Return (x, y) of the center of cell containing provided text 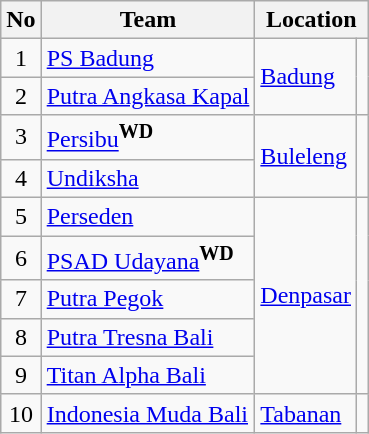
3 (21, 138)
5 (21, 217)
Tabanan (306, 413)
Perseden (148, 217)
Location (312, 20)
Badung (306, 77)
Undiksha (148, 178)
Putra Tresna Bali (148, 337)
4 (21, 178)
PSAD UdayanaWD (148, 258)
9 (21, 375)
10 (21, 413)
7 (21, 299)
6 (21, 258)
Titan Alpha Bali (148, 375)
Indonesia Muda Bali (148, 413)
Team (148, 20)
Putra Angkasa Kapal (148, 96)
Buleleng (306, 156)
2 (21, 96)
8 (21, 337)
No (21, 20)
Denpasar (306, 296)
Putra Pegok (148, 299)
PersibuWD (148, 138)
PS Badung (148, 58)
1 (21, 58)
